Extract the [X, Y] coordinate from the center of the cell holding the provided text.  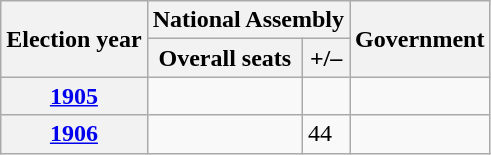
Government [420, 39]
+/– [326, 58]
Election year [74, 39]
1906 [74, 134]
National Assembly [248, 20]
44 [326, 134]
1905 [74, 96]
Overall seats [224, 58]
